Output the (X, Y) coordinate of the center of the cell containing the given text.  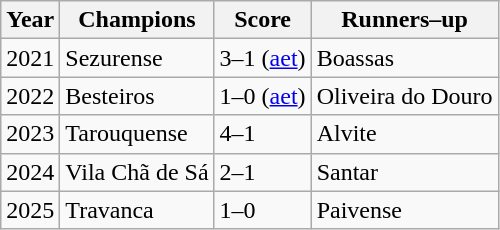
Year (30, 20)
Alvite (404, 134)
Score (262, 20)
Boassas (404, 58)
2024 (30, 172)
2025 (30, 210)
2–1 (262, 172)
Travanca (137, 210)
3–1 (aet) (262, 58)
Paivense (404, 210)
1–0 (aet) (262, 96)
4–1 (262, 134)
2022 (30, 96)
Tarouquense (137, 134)
Santar (404, 172)
Vila Chã de Sá (137, 172)
2023 (30, 134)
2021 (30, 58)
Runners–up (404, 20)
Oliveira do Douro (404, 96)
Champions (137, 20)
1–0 (262, 210)
Besteiros (137, 96)
Sezurense (137, 58)
